Search for the cell housing the specified text and yield its [X, Y] center coordinate. 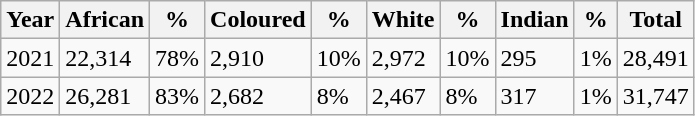
2,972 [403, 58]
2,682 [258, 96]
28,491 [656, 58]
31,747 [656, 96]
2022 [30, 96]
Year [30, 20]
2,467 [403, 96]
26,281 [105, 96]
Total [656, 20]
317 [534, 96]
78% [178, 58]
2,910 [258, 58]
Indian [534, 20]
83% [178, 96]
2021 [30, 58]
295 [534, 58]
White [403, 20]
African [105, 20]
22,314 [105, 58]
Coloured [258, 20]
